Extract the [X, Y] coordinate from the center of the cell holding the provided text.  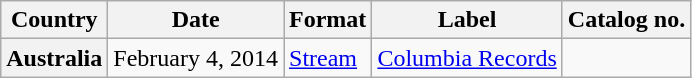
Australia [54, 58]
Catalog no. [626, 20]
Columbia Records [467, 58]
Date [196, 20]
Format [328, 20]
February 4, 2014 [196, 58]
Stream [328, 58]
Country [54, 20]
Label [467, 20]
